Detect which cell encompasses the target text, then output its (x, y) center coordinate. 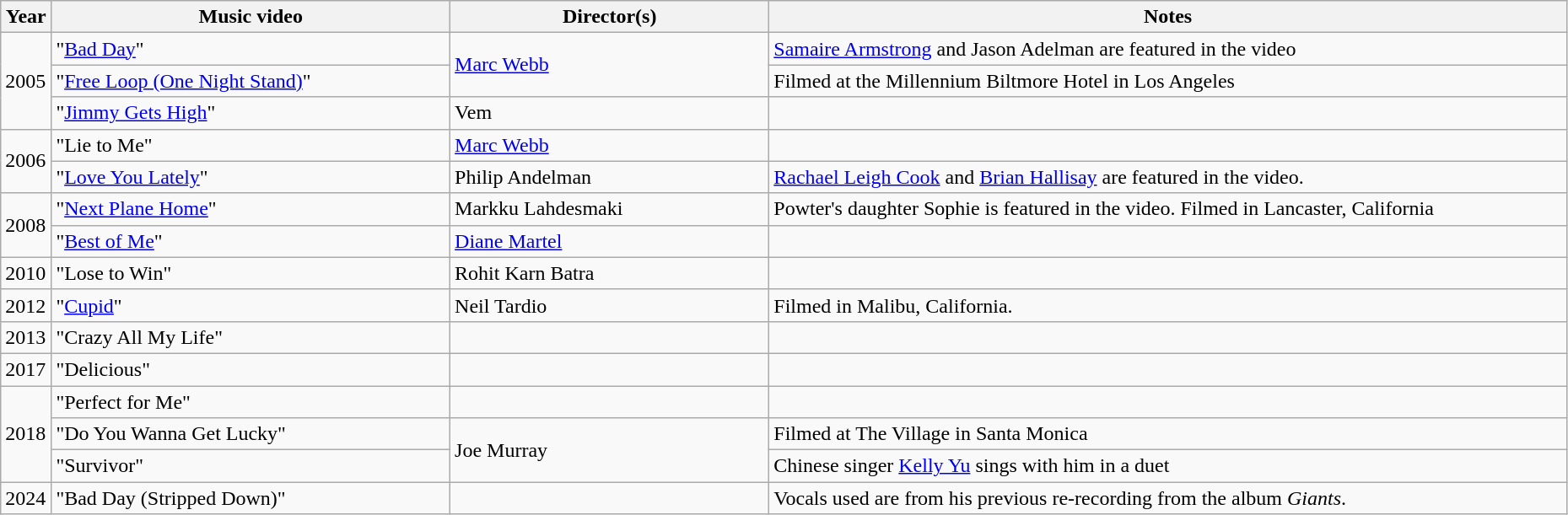
Powter's daughter Sophie is featured in the video. Filmed in Lancaster, California (1168, 209)
Vocals used are from his previous re-recording from the album Giants. (1168, 498)
2024 (26, 498)
"Bad Day (Stripped Down)" (251, 498)
Samaire Armstrong and Jason Adelman are featured in the video (1168, 49)
Rohit Karn Batra (610, 273)
Vem (610, 113)
2010 (26, 273)
"Next Plane Home" (251, 209)
"Crazy All My Life" (251, 337)
2005 (26, 81)
Filmed at The Village in Santa Monica (1168, 434)
"Perfect for Me" (251, 402)
2018 (26, 434)
2013 (26, 337)
Notes (1168, 17)
Neil Tardio (610, 305)
2006 (26, 161)
Music video (251, 17)
"Jimmy Gets High" (251, 113)
"Bad Day" (251, 49)
Year (26, 17)
Chinese singer Kelly Yu sings with him in a duet (1168, 466)
Philip Andelman (610, 177)
Filmed at the Millennium Biltmore Hotel in Los Angeles (1168, 81)
"Cupid" (251, 305)
Diane Martel (610, 241)
2008 (26, 225)
Rachael Leigh Cook and Brian Hallisay are featured in the video. (1168, 177)
Filmed in Malibu, California. (1168, 305)
2012 (26, 305)
"Free Loop (One Night Stand)" (251, 81)
Director(s) (610, 17)
"Do You Wanna Get Lucky" (251, 434)
Joe Murray (610, 450)
"Lie to Me" (251, 145)
"Delicious" (251, 369)
"Survivor" (251, 466)
"Best of Me" (251, 241)
Markku Lahdesmaki (610, 209)
2017 (26, 369)
"Lose to Win" (251, 273)
"Love You Lately" (251, 177)
